Pinpoint the cell where the given text exists, returning its [x, y] midpoint coordinate. 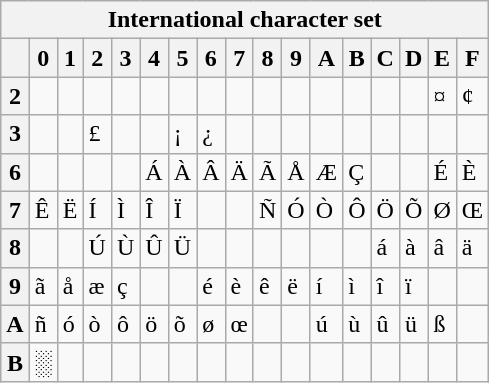
1 [70, 58]
Ã [267, 172]
Ä [239, 172]
Ù [125, 248]
à [413, 248]
á [385, 248]
ì [357, 286]
Ê [43, 210]
û [385, 324]
C [385, 58]
ä [472, 248]
░ [43, 362]
¿ [211, 134]
Î [154, 210]
õ [182, 324]
ü [413, 324]
Œ [472, 210]
ú [326, 324]
î [385, 286]
4 [154, 58]
Ó [296, 210]
5 [182, 58]
Â [211, 172]
È [472, 172]
Á [154, 172]
Ò [326, 210]
À [182, 172]
Õ [413, 210]
F [472, 58]
é [211, 286]
ö [154, 324]
Ô [357, 210]
D [413, 58]
Ú [97, 248]
Í [97, 210]
ñ [43, 324]
è [239, 286]
£ [97, 134]
æ [97, 286]
International character set [245, 20]
ã [43, 286]
å [70, 286]
ç [125, 286]
ï [413, 286]
í [326, 286]
ê [267, 286]
Ç [357, 172]
É [442, 172]
Ö [385, 210]
ß [442, 324]
ô [125, 324]
Û [154, 248]
ù [357, 324]
Ø [442, 210]
ø [211, 324]
Æ [326, 172]
E [442, 58]
¢ [472, 96]
Ü [182, 248]
¤ [442, 96]
œ [239, 324]
ë [296, 286]
ó [70, 324]
Å [296, 172]
Ì [125, 210]
ò [97, 324]
Ñ [267, 210]
¡ [182, 134]
Ï [182, 210]
â [442, 248]
0 [43, 58]
Ë [70, 210]
